For the text-containing cell, return its midpoint in (X, Y) coordinate format. 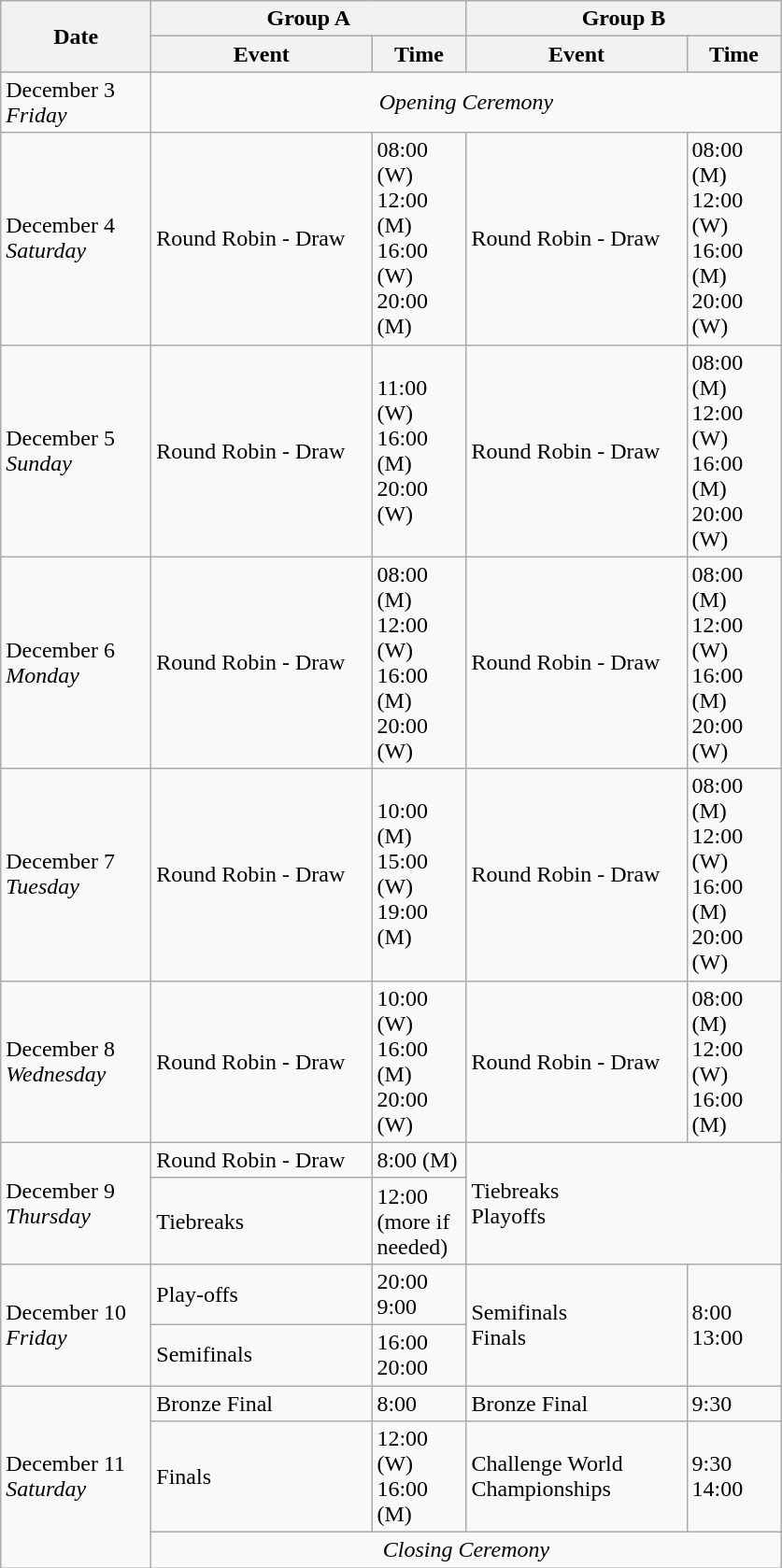
08:00 (W) 12:00 (M) 16:00 (W) 20:00 (M) (419, 239)
Opening Ceremony (466, 103)
8:00 (M) (419, 1160)
December 10 Friday (77, 1324)
16:00 20:00 (419, 1354)
Semifinals (262, 1354)
Play-offs (262, 1294)
11:00 (W) 16:00 (M) 20:00 (W) (419, 450)
Date (77, 36)
December 8 Wednesday (77, 1061)
08:00 (M) 12:00 (W) 16:00 (M) (734, 1061)
8:00 (419, 1404)
10:00 (W) 16:00 (M) 20:00 (W) (419, 1061)
8:00 13:00 (734, 1324)
December 3 Friday (77, 103)
December 11 Saturday (77, 1477)
Group B (624, 19)
Tiebreaks (262, 1221)
Closing Ceremony (466, 1550)
December 4 Saturday (77, 239)
December 6 Monday (77, 663)
9:30 (734, 1404)
12:00 (W) 16:00 (M) (419, 1477)
Semifinals Finals (576, 1324)
10:00 (M) 15:00 (W) 19:00 (M) (419, 874)
Group A (308, 19)
Tiebreaks Playoffs (624, 1203)
December 7 Tuesday (77, 874)
December 9 Thursday (77, 1203)
December 5 Sunday (77, 450)
20:00 9:00 (419, 1294)
12:00 (more if needed) (419, 1221)
9:30 14:00 (734, 1477)
Challenge World Championships (576, 1477)
Finals (262, 1477)
